Scan for the cell matching the given text and deliver its (X, Y) coordinate at center. 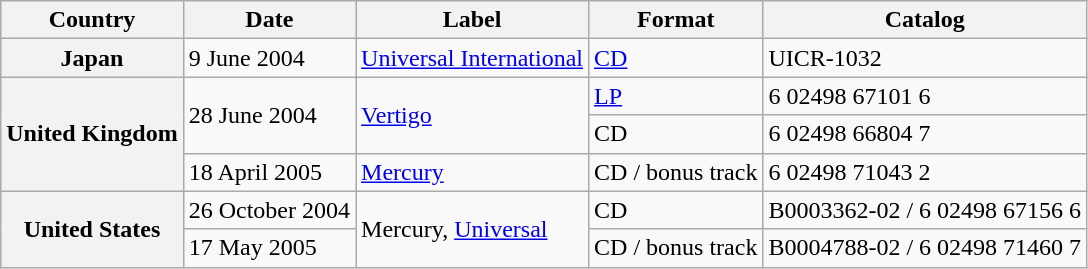
Label (472, 20)
9 June 2004 (269, 58)
6 02498 71043 2 (925, 172)
17 May 2005 (269, 248)
18 April 2005 (269, 172)
Universal International (472, 58)
6 02498 67101 6 (925, 96)
Japan (92, 58)
26 October 2004 (269, 210)
UICR-1032 (925, 58)
Vertigo (472, 115)
6 02498 66804 7 (925, 134)
United Kingdom (92, 134)
Country (92, 20)
Mercury, Universal (472, 229)
Catalog (925, 20)
LP (676, 96)
B0004788-02 / 6 02498 71460 7 (925, 248)
Date (269, 20)
Mercury (472, 172)
28 June 2004 (269, 115)
Format (676, 20)
B0003362-02 / 6 02498 67156 6 (925, 210)
United States (92, 229)
